For the text-containing cell, return its midpoint in (x, y) coordinate format. 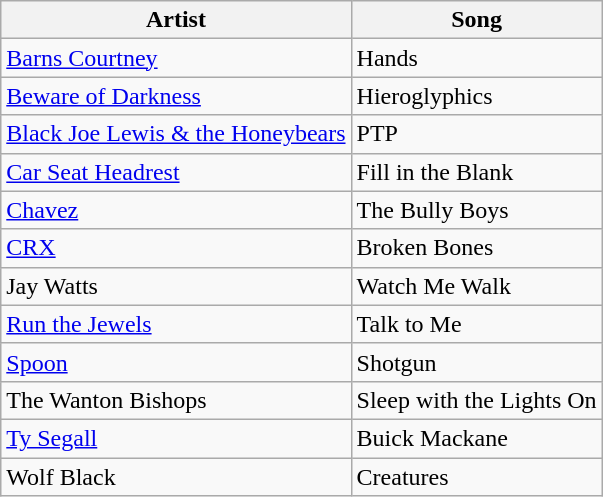
Fill in the Blank (476, 172)
The Wanton Bishops (176, 400)
Car Seat Headrest (176, 172)
Beware of Darkness (176, 96)
Talk to Me (476, 324)
Broken Bones (476, 248)
Buick Mackane (476, 438)
PTP (476, 134)
Run the Jewels (176, 324)
Watch Me Walk (476, 286)
Shotgun (476, 362)
Sleep with the Lights On (476, 400)
Creatures (476, 477)
Jay Watts (176, 286)
Spoon (176, 362)
CRX (176, 248)
The Bully Boys (476, 210)
Hieroglyphics (476, 96)
Artist (176, 20)
Wolf Black (176, 477)
Ty Segall (176, 438)
Hands (476, 58)
Barns Courtney (176, 58)
Chavez (176, 210)
Black Joe Lewis & the Honeybears (176, 134)
Song (476, 20)
